Provide the [x, y] coordinate of the cell's center where the given text is located.  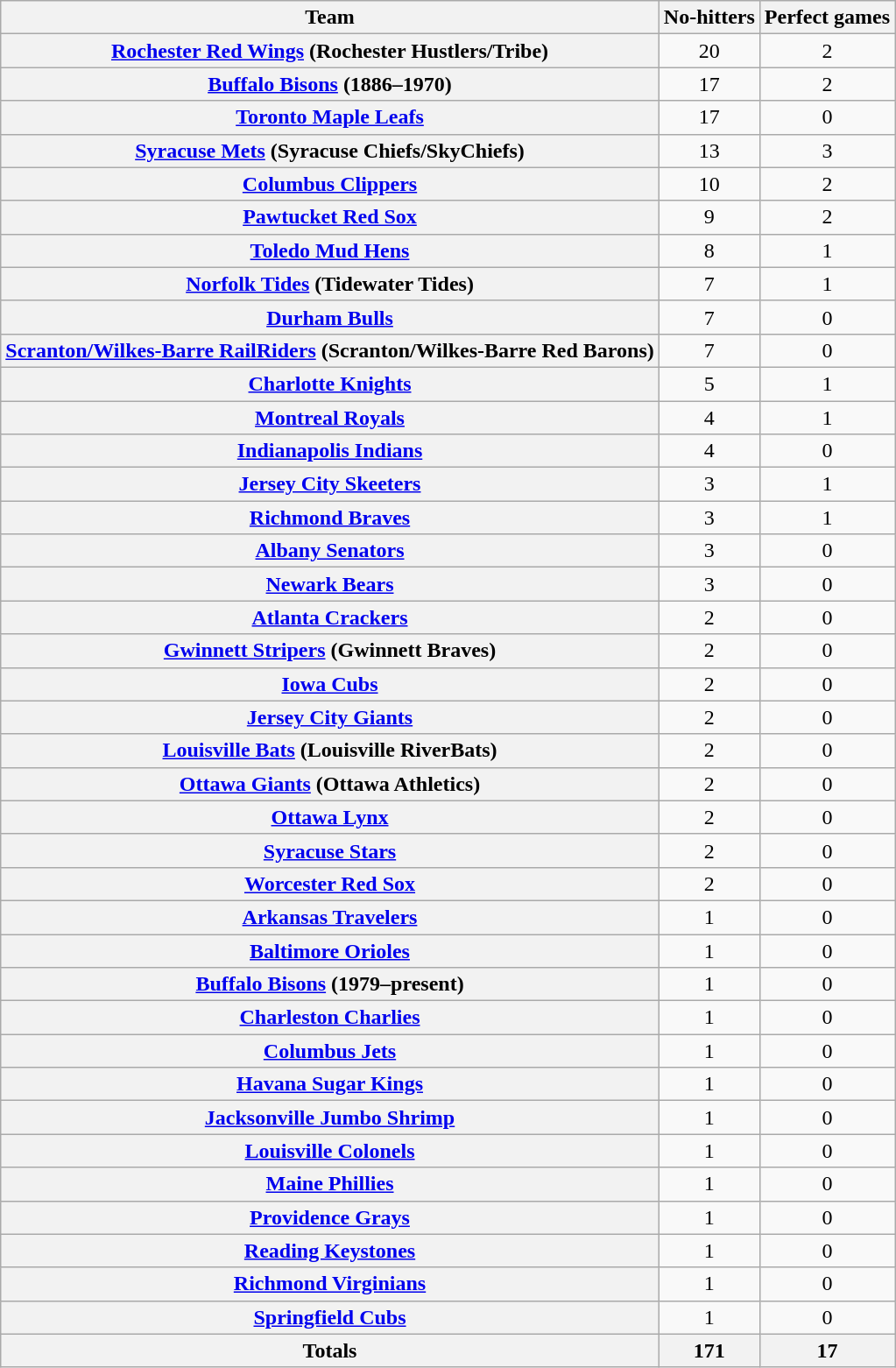
20 [709, 51]
Columbus Jets [330, 1051]
Baltimore Orioles [330, 950]
Jersey City Giants [330, 717]
Indianapolis Indians [330, 451]
Scranton/Wilkes-Barre RailRiders (Scranton/Wilkes-Barre Red Barons) [330, 350]
Havana Sugar Kings [330, 1084]
Charleston Charlies [330, 1018]
Gwinnett Stripers (Gwinnett Braves) [330, 651]
Worcester Red Sox [330, 884]
171 [709, 1350]
Rochester Red Wings (Rochester Hustlers/Tribe) [330, 51]
Columbus Clippers [330, 184]
Totals [330, 1350]
Team [330, 18]
Albany Senators [330, 551]
Springfield Cubs [330, 1317]
Charlotte Knights [330, 384]
Norfolk Tides (Tidewater Tides) [330, 284]
9 [709, 217]
Perfect games [827, 18]
Providence Grays [330, 1217]
Richmond Braves [330, 518]
Maine Phillies [330, 1184]
Richmond Virginians [330, 1284]
Louisville Bats (Louisville RiverBats) [330, 751]
Ottawa Giants (Ottawa Athletics) [330, 784]
13 [709, 151]
Louisville Colonels [330, 1151]
5 [709, 384]
Syracuse Stars [330, 850]
Toledo Mud Hens [330, 250]
Syracuse Mets (Syracuse Chiefs/SkyChiefs) [330, 151]
Atlanta Crackers [330, 617]
No-hitters [709, 18]
Iowa Cubs [330, 684]
Jersey City Skeeters [330, 484]
Montreal Royals [330, 418]
Durham Bulls [330, 317]
10 [709, 184]
Newark Bears [330, 584]
Pawtucket Red Sox [330, 217]
8 [709, 250]
Jacksonville Jumbo Shrimp [330, 1118]
Arkansas Travelers [330, 917]
Ottawa Lynx [330, 817]
Buffalo Bisons (1886–1970) [330, 84]
Reading Keystones [330, 1251]
Toronto Maple Leafs [330, 117]
Buffalo Bisons (1979–present) [330, 984]
